Locate the cell with the specified text and output its [X, Y] center coordinate. 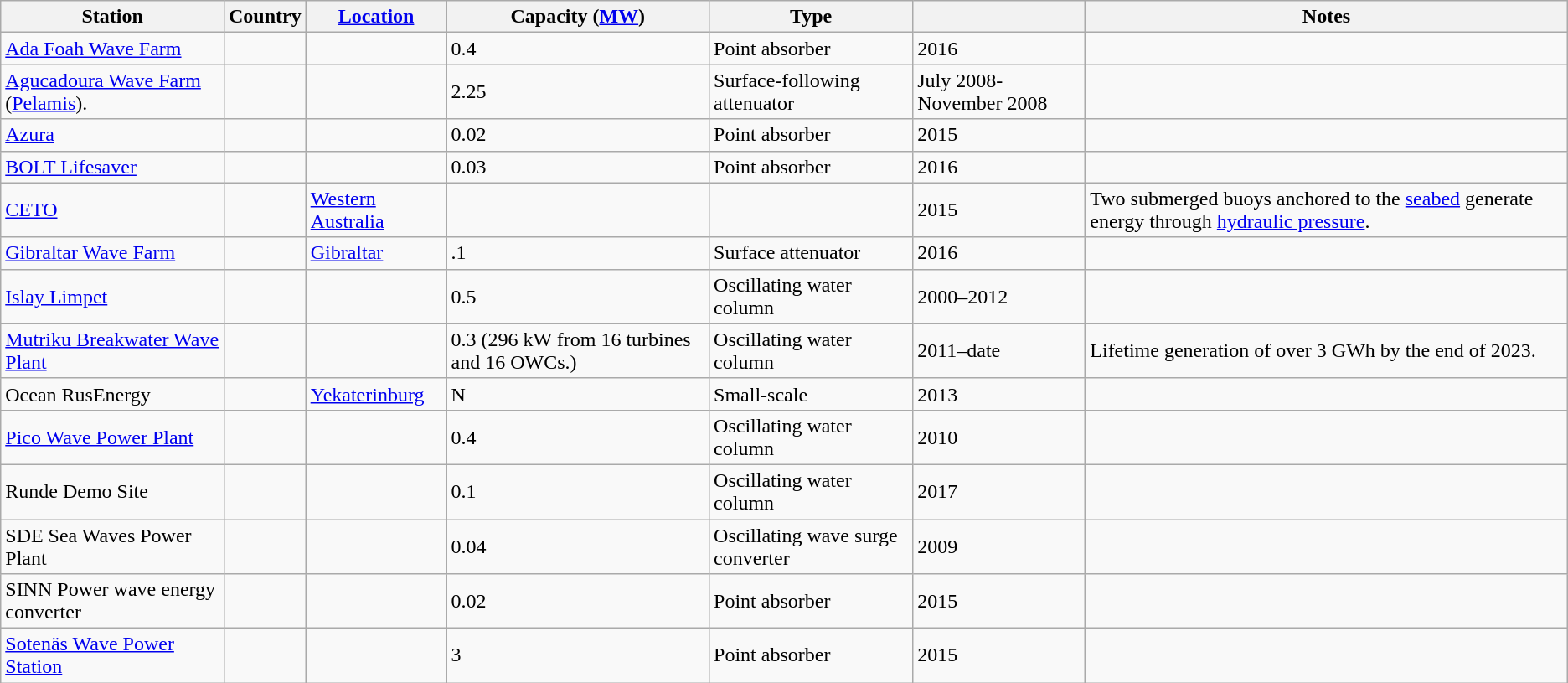
Oscillating wave surge converter [811, 546]
Type [811, 17]
July 2008-November 2008 [999, 92]
2009 [999, 546]
2.25 [578, 92]
3 [578, 655]
Location [376, 17]
2017 [999, 491]
Ada Foah Wave Farm [112, 49]
Ocean RusEnergy [112, 394]
CETO [112, 210]
0.3 (296 kW from 16 turbines and 16 OWCs.) [578, 350]
Mutriku Breakwater Wave Plant [112, 350]
2011–date [999, 350]
SDE Sea Waves Power Plant [112, 546]
Gibraltar Wave Farm [112, 253]
Western Australia [376, 210]
2000–2012 [999, 297]
Surface attenuator [811, 253]
2013 [999, 394]
.1 [578, 253]
2010 [999, 437]
0.03 [578, 167]
Islay Limpet [112, 297]
N [578, 394]
Two submerged buoys anchored to the seabed generate energy through hydraulic pressure. [1327, 210]
Sotenäs Wave Power Station [112, 655]
SINN Power wave energy converter [112, 602]
Notes [1327, 17]
Agucadoura Wave Farm (Pelamis). [112, 92]
Azura [112, 135]
Country [265, 17]
Small-scale [811, 394]
BOLT Lifesaver [112, 167]
0.1 [578, 491]
Station [112, 17]
Yekaterinburg [376, 394]
Pico Wave Power Plant [112, 437]
Lifetime generation of over 3 GWh by the end of 2023. [1327, 350]
Gibraltar [376, 253]
0.5 [578, 297]
Capacity (MW) [578, 17]
0.04 [578, 546]
Runde Demo Site [112, 491]
Surface-following attenuator [811, 92]
